Extract the (X, Y) coordinate from the center of the cell holding the provided text.  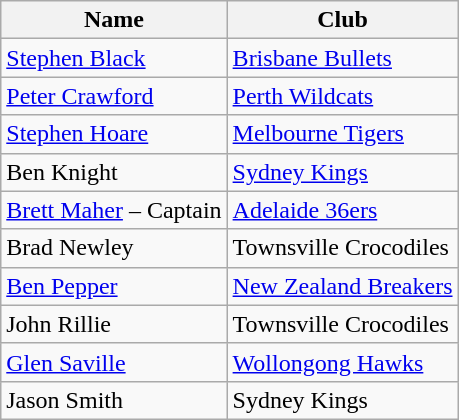
Wollongong Hawks (342, 362)
Brisbane Bullets (342, 58)
Glen Saville (114, 362)
Jason Smith (114, 400)
Club (342, 20)
Melbourne Tigers (342, 134)
John Rillie (114, 324)
Ben Knight (114, 172)
Stephen Hoare (114, 134)
Brett Maher – Captain (114, 210)
Name (114, 20)
Peter Crawford (114, 96)
Brad Newley (114, 248)
Stephen Black (114, 58)
Ben Pepper (114, 286)
Adelaide 36ers (342, 210)
New Zealand Breakers (342, 286)
Perth Wildcats (342, 96)
